Identify which cell holds the provided text, then report its (X, Y) central coordinate. 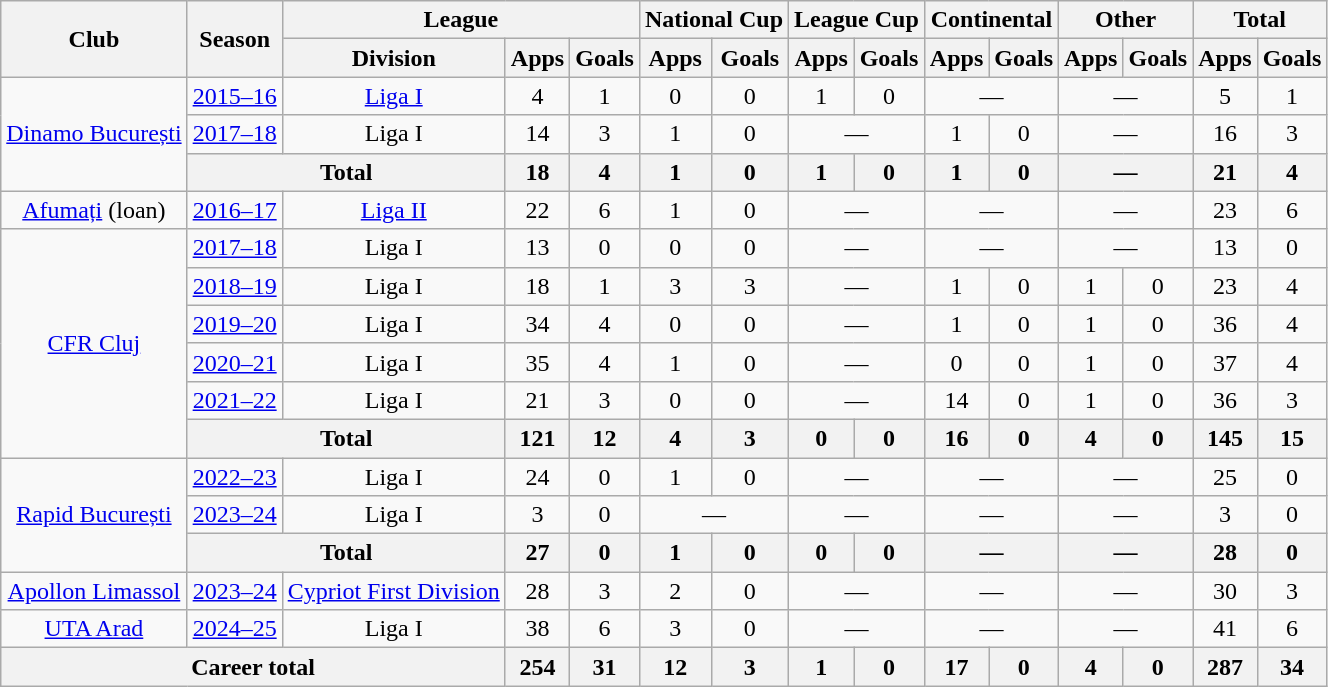
2021–22 (234, 400)
Liga II (394, 210)
2022–23 (234, 477)
41 (1225, 629)
15 (1292, 438)
121 (537, 438)
30 (1225, 591)
Division (394, 58)
Apollon Limassol (94, 591)
2016–17 (234, 210)
22 (537, 210)
Club (94, 39)
Cypriot First Division (394, 591)
League Cup (857, 20)
Continental (991, 20)
2015–16 (234, 96)
31 (605, 667)
CFR Cluj (94, 343)
37 (1225, 362)
24 (537, 477)
Dinamo București (94, 134)
National Cup (714, 20)
Afumați (loan) (94, 210)
2020–21 (234, 362)
2024–25 (234, 629)
Career total (254, 667)
2019–20 (234, 324)
2018–19 (234, 286)
17 (956, 667)
254 (537, 667)
2 (675, 591)
5 (1225, 96)
UTA Arad (94, 629)
League (460, 20)
Season (234, 39)
Rapid București (94, 515)
25 (1225, 477)
287 (1225, 667)
145 (1225, 438)
27 (537, 553)
35 (537, 362)
38 (537, 629)
Other (1126, 20)
